Capture the cell that displays the provided text and extract its [X, Y] central coordinate. 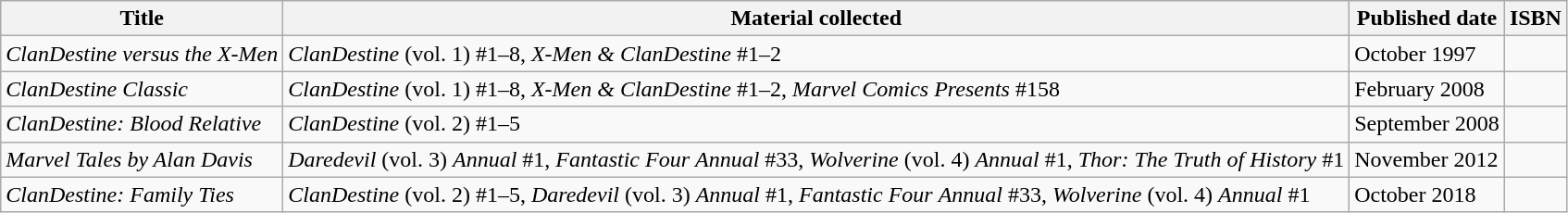
ClanDestine (vol. 2) #1–5 [816, 124]
Material collected [816, 19]
ClanDestine: Blood Relative [143, 124]
ClanDestine (vol. 1) #1–8, X-Men & ClanDestine #1–2 [816, 54]
October 2018 [1427, 194]
ClanDestine (vol. 2) #1–5, Daredevil (vol. 3) Annual #1, Fantastic Four Annual #33, Wolverine (vol. 4) Annual #1 [816, 194]
September 2008 [1427, 124]
ClanDestine Classic [143, 89]
October 1997 [1427, 54]
ISBN [1535, 19]
February 2008 [1427, 89]
Marvel Tales by Alan Davis [143, 159]
Published date [1427, 19]
ClanDestine versus the X-Men [143, 54]
Daredevil (vol. 3) Annual #1, Fantastic Four Annual #33, Wolverine (vol. 4) Annual #1, Thor: The Truth of History #1 [816, 159]
Title [143, 19]
November 2012 [1427, 159]
ClanDestine (vol. 1) #1–8, X-Men & ClanDestine #1–2, Marvel Comics Presents #158 [816, 89]
ClanDestine: Family Ties [143, 194]
